Extract the [x, y] coordinate from the center of the cell holding the provided text.  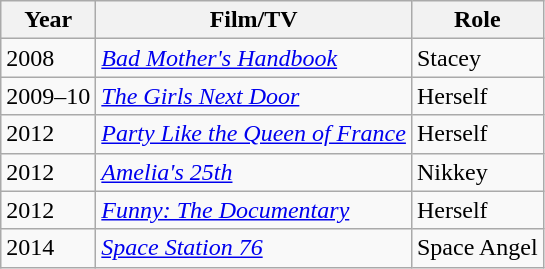
Space Station 76 [254, 248]
Bad Mother's Handbook [254, 58]
Party Like the Queen of France [254, 134]
The Girls Next Door [254, 96]
2008 [48, 58]
2014 [48, 248]
2009–10 [48, 96]
Role [477, 20]
Film/TV [254, 20]
Amelia's 25th [254, 172]
Funny: The Documentary [254, 210]
Nikkey [477, 172]
Stacey [477, 58]
Year [48, 20]
Space Angel [477, 248]
